Detect which cell encompasses the target text, then output its [X, Y] center coordinate. 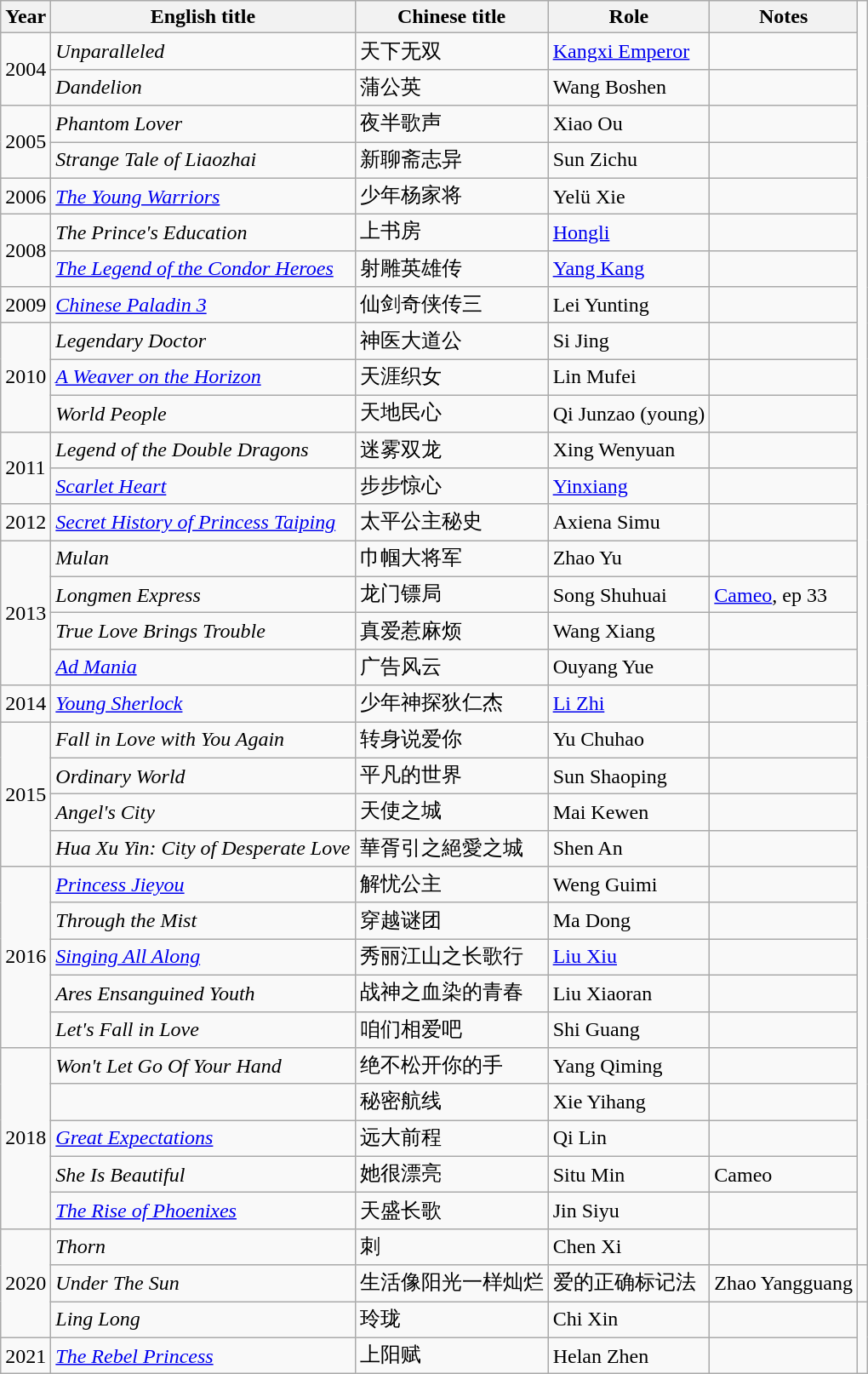
Thorn [203, 1246]
Liu Xiu [629, 957]
Angel's City [203, 812]
Princess Jieyou [203, 885]
Chi Xin [629, 1320]
Singing All Along [203, 957]
太平公主秘史 [451, 523]
Wang Boshen [629, 87]
Kangxi Emperor [629, 51]
Chen Xi [629, 1246]
Strange Tale of Liaozhai [203, 160]
Ares Ensanguined Youth [203, 993]
Cameo [784, 1175]
2005 [26, 141]
Helan Zhen [629, 1355]
Zhao Yangguang [784, 1284]
咱们相爱吧 [451, 1030]
远大前程 [451, 1139]
Sun Shaoping [629, 776]
Young Sherlock [203, 703]
Shen An [629, 848]
2015 [26, 794]
她很漂亮 [451, 1175]
Xie Yihang [629, 1102]
Ma Dong [629, 921]
天下无双 [451, 51]
2009 [26, 305]
转身说爱你 [451, 741]
The Legend of the Condor Heroes [203, 269]
Ad Mania [203, 667]
仙剑奇侠传三 [451, 305]
Xiao Ou [629, 124]
2016 [26, 957]
The Young Warriors [203, 196]
Li Zhi [629, 703]
Chinese title [451, 17]
Mai Kewen [629, 812]
Legend of the Double Dragons [203, 449]
2010 [26, 377]
The Prince's Education [203, 233]
Yu Chuhao [629, 741]
English title [203, 17]
Great Expectations [203, 1139]
True Love Brings Trouble [203, 632]
生活像阳光一样灿烂 [451, 1284]
華胥引之絕愛之城 [451, 848]
Shi Guang [629, 1030]
2012 [26, 523]
神医大道公 [451, 341]
天地民心 [451, 414]
平凡的世界 [451, 776]
Cameo, ep 33 [784, 594]
天使之城 [451, 812]
World People [203, 414]
步步惊心 [451, 487]
2006 [26, 196]
Secret History of Princess Taiping [203, 523]
Under The Sun [203, 1284]
少年神探狄仁杰 [451, 703]
2020 [26, 1283]
蒲公英 [451, 87]
Weng Guimi [629, 885]
Hongli [629, 233]
A Weaver on the Horizon [203, 378]
Notes [784, 17]
天涯织女 [451, 378]
Ordinary World [203, 776]
2014 [26, 703]
绝不松开你的手 [451, 1066]
Si Jing [629, 341]
夜半歌声 [451, 124]
Dandelion [203, 87]
Ouyang Yue [629, 667]
Chinese Paladin 3 [203, 305]
新聊斋志异 [451, 160]
上阳赋 [451, 1355]
Sun Zichu [629, 160]
广告风云 [451, 667]
Axiena Simu [629, 523]
Longmen Express [203, 594]
Year [26, 17]
Let's Fall in Love [203, 1030]
迷雾双龙 [451, 449]
Lin Mufei [629, 378]
Jin Siyu [629, 1211]
上书房 [451, 233]
2013 [26, 613]
秀丽江山之长歌行 [451, 957]
真爱惹麻烦 [451, 632]
Won't Let Go Of Your Hand [203, 1066]
爱的正确标记法 [629, 1284]
天盛长歌 [451, 1211]
Wang Xiang [629, 632]
射雕英雄传 [451, 269]
Fall in Love with You Again [203, 741]
Liu Xiaoran [629, 993]
Situ Min [629, 1175]
Mulan [203, 558]
She Is Beautiful [203, 1175]
玲珑 [451, 1320]
Yelü Xie [629, 196]
Hua Xu Yin: City of Desperate Love [203, 848]
2011 [26, 468]
Scarlet Heart [203, 487]
刺 [451, 1246]
Yang Kang [629, 269]
Qi Junzao (young) [629, 414]
少年杨家将 [451, 196]
Ling Long [203, 1320]
Phantom Lover [203, 124]
2004 [26, 70]
秘密航线 [451, 1102]
龙门镖局 [451, 594]
Yinxiang [629, 487]
2021 [26, 1355]
战神之血染的青春 [451, 993]
2008 [26, 250]
Through the Mist [203, 921]
Song Shuhuai [629, 594]
The Rebel Princess [203, 1355]
Unparalleled [203, 51]
Xing Wenyuan [629, 449]
Lei Yunting [629, 305]
巾帼大将军 [451, 558]
The Rise of Phoenixes [203, 1211]
2018 [26, 1139]
Zhao Yu [629, 558]
Yang Qiming [629, 1066]
解忧公主 [451, 885]
Qi Lin [629, 1139]
穿越谜团 [451, 921]
Role [629, 17]
Legendary Doctor [203, 341]
